Capture the cell that displays the provided text and extract its (x, y) central coordinate. 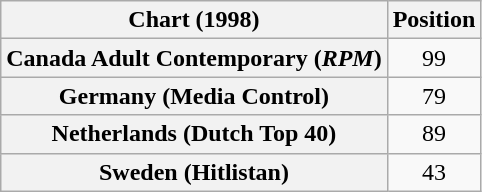
Chart (1998) (194, 20)
89 (434, 134)
Germany (Media Control) (194, 96)
Canada Adult Contemporary (RPM) (194, 58)
Position (434, 20)
99 (434, 58)
Sweden (Hitlistan) (194, 172)
43 (434, 172)
79 (434, 96)
Netherlands (Dutch Top 40) (194, 134)
